Detect which cell encompasses the target text, then output its [X, Y] center coordinate. 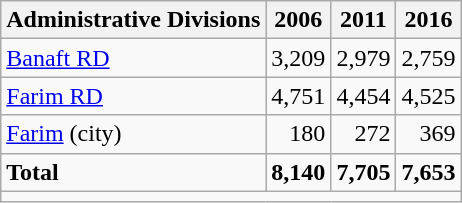
Total [134, 172]
2,759 [428, 58]
2011 [364, 20]
272 [364, 134]
Administrative Divisions [134, 20]
Banaft RD [134, 58]
2016 [428, 20]
Farim RD [134, 96]
4,751 [298, 96]
7,653 [428, 172]
Farim (city) [134, 134]
4,454 [364, 96]
3,209 [298, 58]
7,705 [364, 172]
180 [298, 134]
2006 [298, 20]
2,979 [364, 58]
4,525 [428, 96]
8,140 [298, 172]
369 [428, 134]
